Return [X, Y] of the center of cell containing provided text 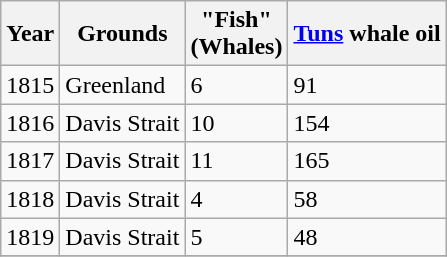
"Fish"(Whales) [236, 34]
1815 [30, 85]
48 [367, 237]
Year [30, 34]
Grounds [122, 34]
10 [236, 123]
154 [367, 123]
165 [367, 161]
1819 [30, 237]
1818 [30, 199]
Greenland [122, 85]
91 [367, 85]
1817 [30, 161]
5 [236, 237]
6 [236, 85]
4 [236, 199]
Tuns whale oil [367, 34]
11 [236, 161]
1816 [30, 123]
58 [367, 199]
